Return the (X, Y) coordinate for the center point of the cell that contains the specified text.  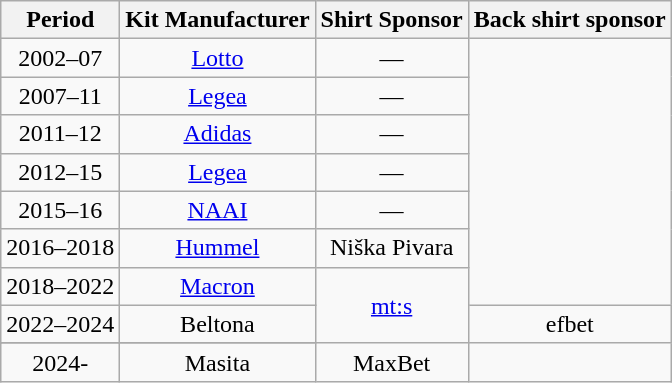
Back shirt sponsor (570, 20)
Macron (218, 286)
2012–15 (60, 172)
MaxBet (392, 362)
2015–16 (60, 210)
Adidas (218, 134)
Niška Pivara (392, 248)
Masita (218, 362)
2018–2022 (60, 286)
Hummel (218, 248)
Kit Manufacturer (218, 20)
efbet (570, 324)
2024- (60, 362)
Period (60, 20)
Lotto (218, 58)
2016–2018 (60, 248)
2002–07 (60, 58)
2007–11 (60, 96)
mt:s (392, 305)
NAAI (218, 210)
2022–2024 (60, 324)
Beltona (218, 324)
Shirt Sponsor (392, 20)
2011–12 (60, 134)
